Pinpoint the cell where the given text exists, returning its [x, y] midpoint coordinate. 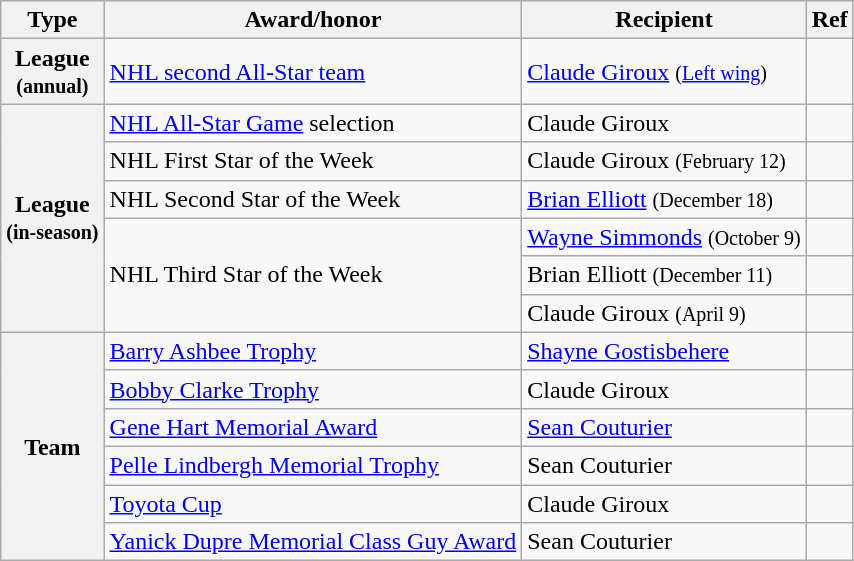
Brian Elliott (December 18) [664, 199]
Award/honor [313, 20]
Type [52, 20]
NHL Third Star of the Week [313, 275]
League(annual) [52, 72]
Team [52, 446]
Pelle Lindbergh Memorial Trophy [313, 465]
Shayne Gostisbehere [664, 351]
Yanick Dupre Memorial Class Guy Award [313, 542]
NHL Second Star of the Week [313, 199]
Recipient [664, 20]
Wayne Simmonds (October 9) [664, 237]
Claude Giroux (April 9) [664, 313]
Ref [830, 20]
NHL All-Star Game selection [313, 123]
Brian Elliott (December 11) [664, 275]
NHL First Star of the Week [313, 161]
NHL second All-Star team [313, 72]
Toyota Cup [313, 503]
Gene Hart Memorial Award [313, 427]
Barry Ashbee Trophy [313, 351]
Claude Giroux (Left wing) [664, 72]
Claude Giroux (February 12) [664, 161]
League(in-season) [52, 218]
Bobby Clarke Trophy [313, 389]
